Detect which cell encompasses the target text, then output its (x, y) center coordinate. 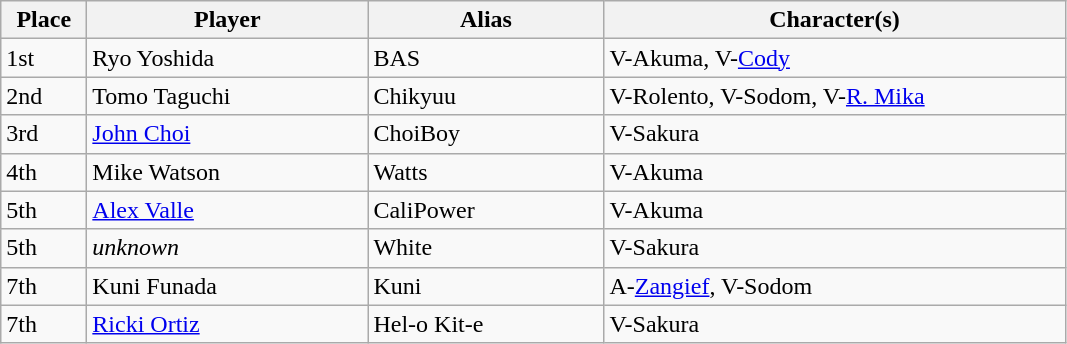
unknown (228, 248)
Alex Valle (228, 210)
Tomo Taguchi (228, 96)
Place (44, 20)
4th (44, 172)
CaliPower (486, 210)
Alias (486, 20)
Character(s) (834, 20)
2nd (44, 96)
V-Akuma, V-Cody (834, 58)
Kuni (486, 286)
ChoiBoy (486, 134)
Chikyuu (486, 96)
Ryo Yoshida (228, 58)
Ricki Ortiz (228, 324)
Kuni Funada (228, 286)
A-Zangief, V-Sodom (834, 286)
Watts (486, 172)
BAS (486, 58)
3rd (44, 134)
Hel-o Kit-e (486, 324)
Mike Watson (228, 172)
White (486, 248)
1st (44, 58)
John Choi (228, 134)
V-Rolento, V-Sodom, V-R. Mika (834, 96)
Player (228, 20)
